Detect which cell encompasses the target text, then output its [X, Y] center coordinate. 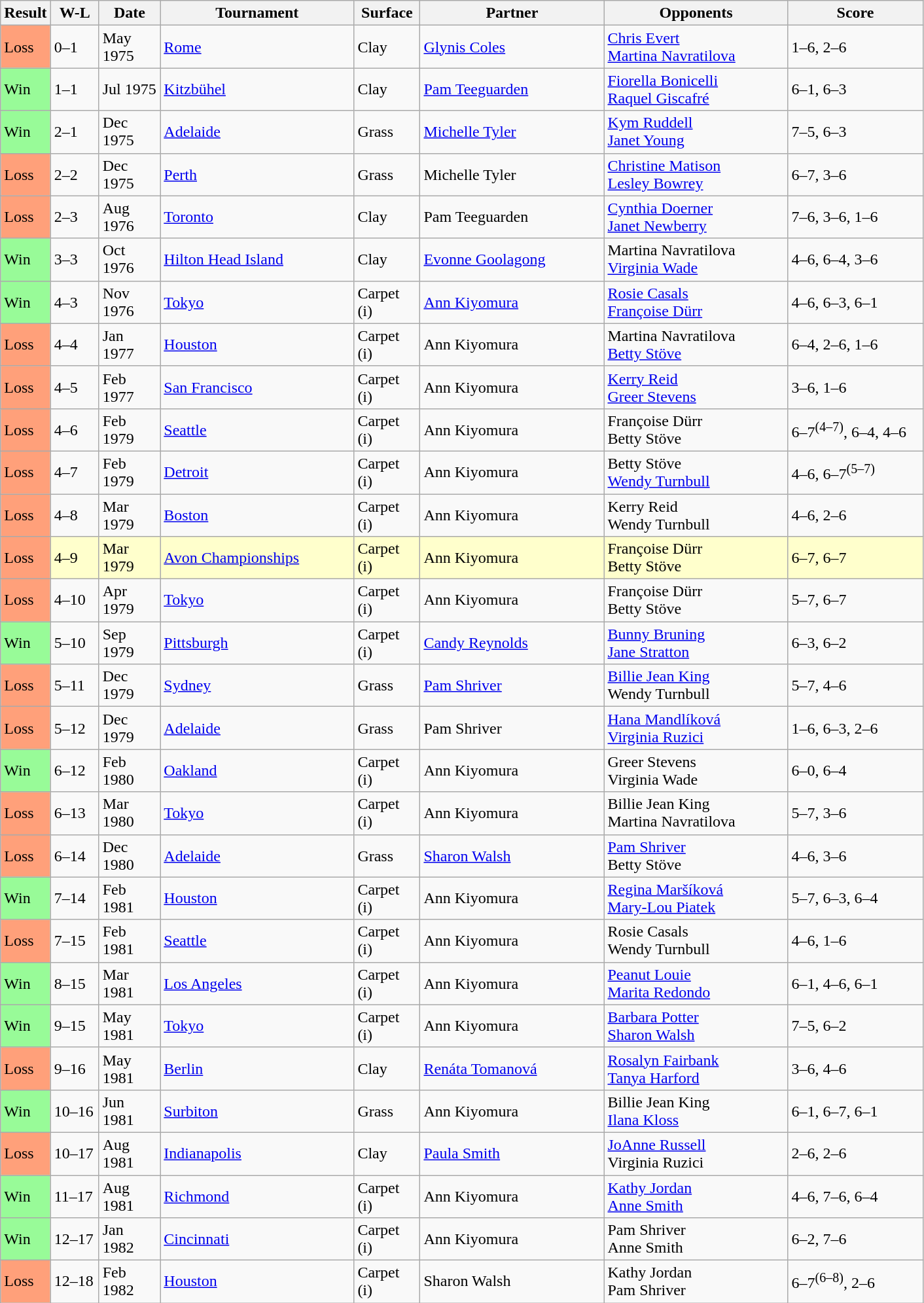
San Francisco [257, 387]
Jul 1975 [130, 89]
5–7, 3–6 [855, 813]
4–6, 1–6 [855, 941]
Indianapolis [257, 1153]
4–8 [75, 514]
Feb 1980 [130, 771]
7–5, 6–3 [855, 132]
0–1 [75, 47]
6–13 [75, 813]
6–12 [75, 771]
Fiorella Bonicelli Raquel Giscafré [696, 89]
Rosalyn Fairbank Tanya Harford [696, 1068]
Jun 1981 [130, 1111]
7–6, 3–6, 1–6 [855, 217]
Christine Matison Lesley Bowrey [696, 174]
7–15 [75, 941]
Candy Reynolds [512, 643]
Los Angeles [257, 983]
May 1975 [130, 47]
Sep 1979 [130, 643]
9–16 [75, 1068]
5–7, 4–6 [855, 686]
3–3 [75, 259]
3–6, 4–6 [855, 1068]
4–4 [75, 344]
7–5, 6–2 [855, 1026]
Feb 1982 [130, 1281]
Surbiton [257, 1111]
12–17 [75, 1240]
Jan 1982 [130, 1240]
8–15 [75, 983]
Jan 1977 [130, 344]
Surface [387, 13]
Evonne Goolagong [512, 259]
Aug 1976 [130, 217]
5–7, 6–7 [855, 601]
Rosie Casals Wendy Turnbull [696, 941]
Rosie Casals Françoise Dürr [696, 302]
Pam Shriver Anne Smith [696, 1240]
Feb 1977 [130, 387]
4–10 [75, 601]
6–1, 6–3 [855, 89]
3–6, 1–6 [855, 387]
10–17 [75, 1153]
6–7(6–8), 2–6 [855, 1281]
4–6, 7–6, 6–4 [855, 1196]
Greer Stevens Virginia Wade [696, 771]
Perth [257, 174]
Peanut Louie Marita Redondo [696, 983]
5–11 [75, 686]
2–1 [75, 132]
5–7, 6–3, 6–4 [855, 898]
Billie Jean King Martina Navratilova [696, 813]
1–6, 2–6 [855, 47]
Chris Evert Martina Navratilova [696, 47]
Berlin [257, 1068]
Oct 1976 [130, 259]
Kym Ruddell Janet Young [696, 132]
Betty Stöve Wendy Turnbull [696, 473]
Hana Mandlíková Virginia Ruzici [696, 728]
6–0, 6–4 [855, 771]
7–14 [75, 898]
Paula Smith [512, 1153]
Martina Navratilova Virginia Wade [696, 259]
12–18 [75, 1281]
4–6, 3–6 [855, 856]
Kerry Reid Greer Stevens [696, 387]
10–16 [75, 1111]
Billie Jean King Wendy Turnbull [696, 686]
Partner [512, 13]
Glynis Coles [512, 47]
Detroit [257, 473]
Dec 1980 [130, 856]
4–6, 6–3, 6–1 [855, 302]
Boston [257, 514]
Kerry Reid Wendy Turnbull [696, 514]
JoAnne Russell Virginia Ruzici [696, 1153]
Opponents [696, 13]
Rome [257, 47]
4–6, 6–7(5–7) [855, 473]
6–1, 4–6, 6–1 [855, 983]
4–3 [75, 302]
Bunny Bruning Jane Stratton [696, 643]
2–2 [75, 174]
Kathy Jordan Anne Smith [696, 1196]
Oakland [257, 771]
Sydney [257, 686]
6–7, 3–6 [855, 174]
Tournament [257, 13]
2–3 [75, 217]
Mar 1980 [130, 813]
1–6, 6–3, 2–6 [855, 728]
6–7, 6–7 [855, 558]
Hilton Head Island [257, 259]
1–1 [75, 89]
Kitzbühel [257, 89]
4–9 [75, 558]
Regina Maršíková Mary-Lou Piatek [696, 898]
6–3, 6–2 [855, 643]
W-L [75, 13]
Barbara Potter Sharon Walsh [696, 1026]
6–7(4–7), 6–4, 4–6 [855, 429]
5–12 [75, 728]
Billie Jean King Ilana Kloss [696, 1111]
11–17 [75, 1196]
Pam Shriver Betty Stöve [696, 856]
Nov 1976 [130, 302]
Renáta Tomanová [512, 1068]
Cynthia Doerner Janet Newberry [696, 217]
Pittsburgh [257, 643]
Date [130, 13]
4–6, 6–4, 3–6 [855, 259]
Apr 1979 [130, 601]
9–15 [75, 1026]
6–1, 6–7, 6–1 [855, 1111]
4–5 [75, 387]
Score [855, 13]
4–6 [75, 429]
Kathy Jordan Pam Shriver [696, 1281]
2–6, 2–6 [855, 1153]
Richmond [257, 1196]
Martina Navratilova Betty Stöve [696, 344]
4–6, 2–6 [855, 514]
Avon Championships [257, 558]
Result [26, 13]
6–2, 7–6 [855, 1240]
6–4, 2–6, 1–6 [855, 344]
Toronto [257, 217]
6–14 [75, 856]
Mar 1981 [130, 983]
4–7 [75, 473]
5–10 [75, 643]
Cincinnati [257, 1240]
